For the text-containing cell, return its midpoint in [x, y] coordinate format. 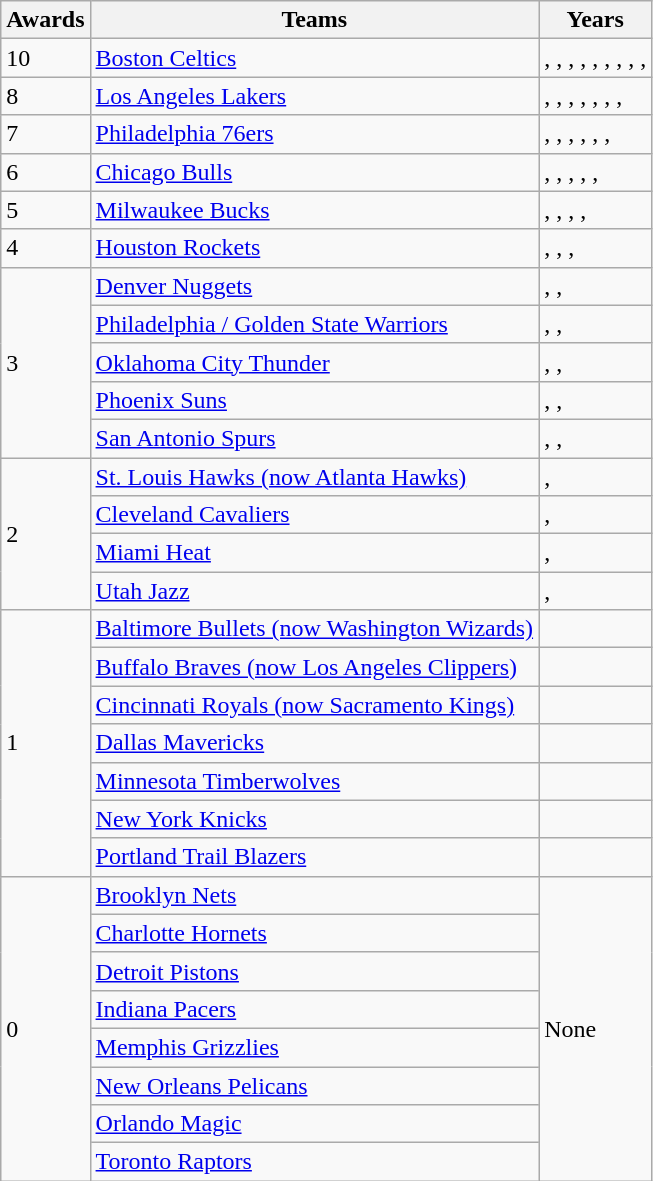
8 [46, 96]
10 [46, 58]
0 [46, 1028]
Denver Nuggets [314, 286]
St. Louis Hawks (now Atlanta Hawks) [314, 477]
, , , , , , , [596, 96]
New York Knicks [314, 819]
Years [596, 20]
San Antonio Spurs [314, 438]
Indiana Pacers [314, 1009]
Cleveland Cavaliers [314, 515]
Baltimore Bullets (now Washington Wizards) [314, 629]
Minnesota Timberwolves [314, 781]
6 [46, 172]
3 [46, 362]
Philadelphia 76ers [314, 134]
, , , , [596, 210]
Chicago Bulls [314, 172]
None [596, 1028]
Boston Celtics [314, 58]
Los Angeles Lakers [314, 96]
Utah Jazz [314, 591]
Toronto Raptors [314, 1162]
Milwaukee Bucks [314, 210]
2 [46, 534]
Phoenix Suns [314, 400]
Memphis Grizzlies [314, 1047]
Miami Heat [314, 553]
Houston Rockets [314, 248]
Oklahoma City Thunder [314, 362]
Detroit Pistons [314, 971]
Portland Trail Blazers [314, 857]
Philadelphia / Golden State Warriors [314, 324]
4 [46, 248]
7 [46, 134]
Dallas Mavericks [314, 743]
1 [46, 743]
Teams [314, 20]
Buffalo Braves (now Los Angeles Clippers) [314, 667]
Orlando Magic [314, 1124]
, , , [596, 248]
Awards [46, 20]
, , , , , , [596, 134]
Brooklyn Nets [314, 895]
5 [46, 210]
Charlotte Hornets [314, 933]
New Orleans Pelicans [314, 1085]
, , , , , , , , , [596, 58]
Cincinnati Royals (now Sacramento Kings) [314, 705]
, , , , , [596, 172]
